Scan for the cell matching the given text and deliver its [X, Y] coordinate at center. 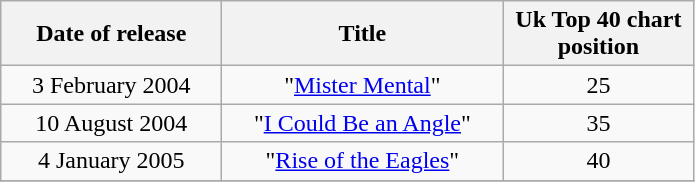
40 [598, 161]
4 January 2005 [112, 161]
Date of release [112, 34]
"Mister Mental" [362, 85]
"Rise of the Eagles" [362, 161]
10 August 2004 [112, 123]
Uk Top 40 chart position [598, 34]
"I Could Be an Angle" [362, 123]
Title [362, 34]
25 [598, 85]
3 February 2004 [112, 85]
35 [598, 123]
